Output the [x, y] coordinate of the center of the cell containing the given text.  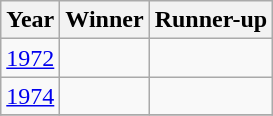
1972 [30, 58]
Winner [104, 20]
Year [30, 20]
1974 [30, 96]
Runner-up [211, 20]
